Output the [x, y] coordinate of the center of the cell containing the given text.  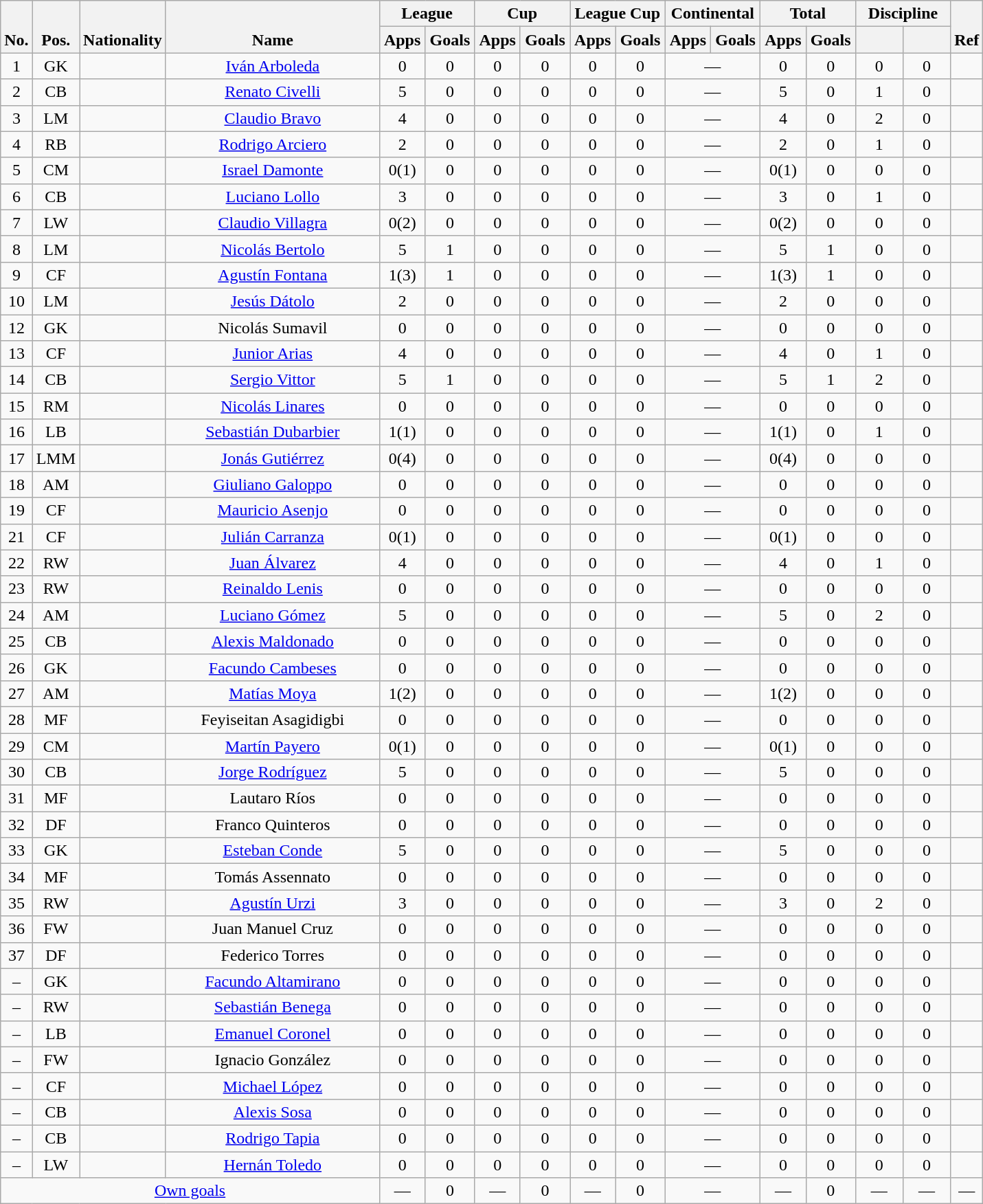
21 [16, 537]
Esteban Conde [272, 851]
Julián Carranza [272, 537]
Own goals [190, 1191]
Claudio Villagra [272, 223]
Ref [967, 27]
Facundo Cambeses [272, 667]
Luciano Gómez [272, 615]
Facundo Altamirano [272, 981]
37 [16, 955]
23 [16, 589]
6 [16, 197]
Renato Civelli [272, 92]
Sergio Vittor [272, 380]
Luciano Lollo [272, 197]
Giuliano Galoppo [272, 484]
Rodrigo Arciero [272, 144]
Total [808, 14]
Sebastián Dubarbier [272, 432]
8 [16, 249]
Federico Torres [272, 955]
LMM [56, 458]
Michael López [272, 1086]
17 [16, 458]
Nationality [123, 27]
Lautaro Ríos [272, 799]
League Cup [618, 14]
Pos. [56, 27]
10 [16, 301]
Tomás Assennato [272, 877]
14 [16, 380]
Nicolás Bertolo [272, 249]
Juan Manuel Cruz [272, 929]
34 [16, 877]
RM [56, 406]
Nicolás Sumavil [272, 328]
12 [16, 328]
31 [16, 799]
Alexis Sosa [272, 1112]
29 [16, 746]
Nicolás Linares [272, 406]
Reinaldo Lenis [272, 589]
Matías Moya [272, 693]
Franco Quinteros [272, 825]
Sebastián Benega [272, 1007]
32 [16, 825]
Juan Álvarez [272, 563]
Jesús Dátolo [272, 301]
Iván Arboleda [272, 66]
Hernán Toledo [272, 1165]
Rodrigo Tapia [272, 1138]
36 [16, 929]
Emanuel Coronel [272, 1034]
33 [16, 851]
35 [16, 903]
Agustín Urzi [272, 903]
7 [16, 223]
16 [16, 432]
19 [16, 511]
15 [16, 406]
Alexis Maldonado [272, 641]
Continental [713, 14]
Junior Arias [272, 354]
26 [16, 667]
Jonás Gutiérrez [272, 458]
Ignacio González [272, 1060]
Israel Damonte [272, 170]
Agustín Fontana [272, 275]
Mauricio Asenjo [272, 511]
27 [16, 693]
Cup [522, 14]
RB [56, 144]
13 [16, 354]
Name [272, 27]
Jorge Rodríguez [272, 772]
Martín Payero [272, 746]
Discipline [903, 14]
30 [16, 772]
No. [16, 27]
Feyiseitan Asagidigbi [272, 720]
25 [16, 641]
9 [16, 275]
League [427, 14]
28 [16, 720]
Claudio Bravo [272, 118]
22 [16, 563]
24 [16, 615]
18 [16, 484]
